Find where the given text appears and provide that cell's center as (X, Y) coordinate. 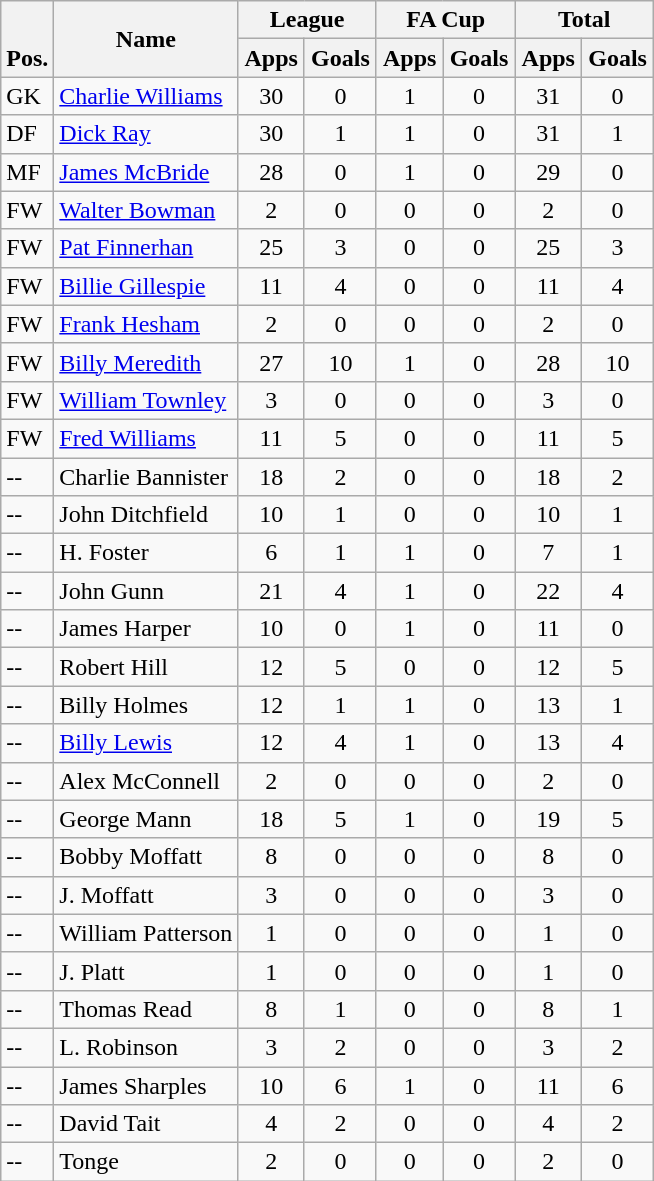
Robert Hill (146, 667)
J. Moffatt (146, 895)
Billy Lewis (146, 743)
GK (28, 96)
William Patterson (146, 933)
Billie Gillespie (146, 286)
DF (28, 134)
Fred Williams (146, 438)
MF (28, 172)
David Tait (146, 1124)
Billy Meredith (146, 362)
Total (584, 20)
H. Foster (146, 553)
James Sharples (146, 1085)
William Townley (146, 400)
27 (272, 362)
Charlie Bannister (146, 477)
League (308, 20)
Dick Ray (146, 134)
J. Platt (146, 971)
22 (548, 591)
John Ditchfield (146, 515)
George Mann (146, 819)
19 (548, 819)
29 (548, 172)
21 (272, 591)
Pos. (28, 39)
Pat Finnerhan (146, 248)
Billy Holmes (146, 705)
7 (548, 553)
FA Cup (446, 20)
Bobby Moffatt (146, 857)
Charlie Williams (146, 96)
Name (146, 39)
Tonge (146, 1162)
Alex McConnell (146, 781)
Frank Hesham (146, 324)
James McBride (146, 172)
Thomas Read (146, 1009)
Walter Bowman (146, 210)
James Harper (146, 629)
L. Robinson (146, 1047)
John Gunn (146, 591)
